Extract the [X, Y] coordinate from the center of the cell holding the provided text.  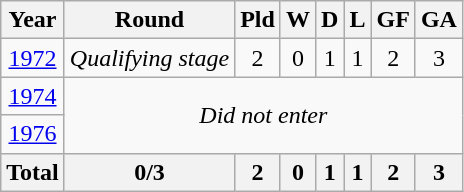
GF [393, 20]
Year [33, 20]
1972 [33, 58]
0/3 [149, 172]
1976 [33, 134]
D [329, 20]
W [298, 20]
Round [149, 20]
Did not enter [263, 115]
GA [438, 20]
Total [33, 172]
L [358, 20]
Pld [258, 20]
1974 [33, 96]
Qualifying stage [149, 58]
